Scan for the cell matching the given text and deliver its [x, y] coordinate at center. 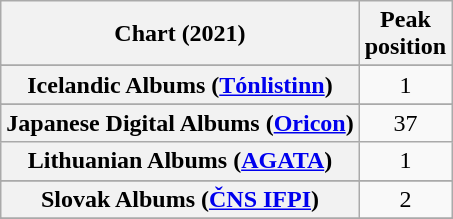
2 [405, 199]
Japanese Digital Albums (Oricon) [180, 123]
Peakposition [405, 34]
Chart (2021) [180, 34]
Slovak Albums (ČNS IFPI) [180, 199]
Icelandic Albums (Tónlistinn) [180, 85]
37 [405, 123]
Lithuanian Albums (AGATA) [180, 161]
